Search for the cell housing the specified text and yield its (x, y) center coordinate. 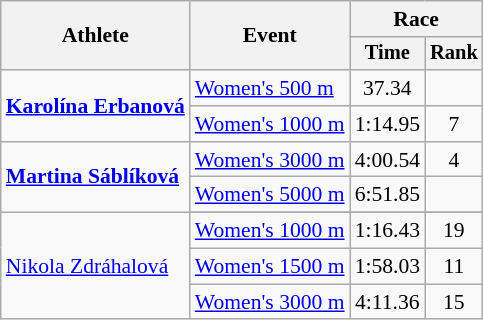
1:58.03 (388, 267)
4:00.54 (388, 160)
Time (388, 54)
Event (270, 36)
Nikola Zdráhalová (96, 266)
Rank (454, 54)
4 (454, 160)
4:11.36 (388, 302)
37.34 (388, 88)
Women's 5000 m (270, 195)
6:51.85 (388, 195)
Women's 500 m (270, 88)
19 (454, 231)
Women's 1500 m (270, 267)
Martina Sáblíková (96, 178)
11 (454, 267)
Karolína Erbanová (96, 106)
1:16.43 (388, 231)
Race (416, 19)
Athlete (96, 36)
15 (454, 302)
7 (454, 124)
1:14.95 (388, 124)
